Locate the cell with the specified text and output its [X, Y] center coordinate. 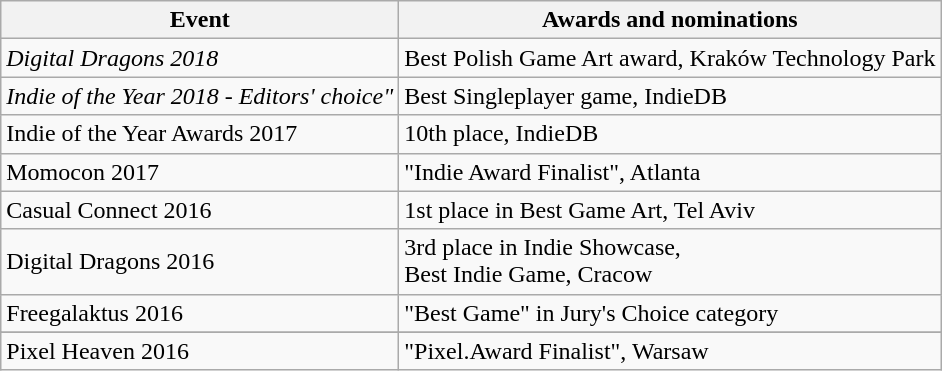
Pixel Heaven 2016 [200, 351]
Freegalaktus 2016 [200, 313]
3rd place in Indie Showcase,Best Indie Game, Cracow [670, 262]
"Indie Award Finalist", Atlanta [670, 172]
Best Polish Game Art award, Kraków Technology Park [670, 58]
Indie of the Year 2018 - Editors' choice" [200, 96]
Best Singleplayer game, IndieDB [670, 96]
Digital Dragons 2018 [200, 58]
Indie of the Year Awards 2017 [200, 134]
"Best Game" in Jury's Choice category [670, 313]
Casual Connect 2016 [200, 210]
Event [200, 20]
1st place in Best Game Art, Tel Aviv [670, 210]
Digital Dragons 2016 [200, 262]
Momocon 2017 [200, 172]
Awards and nominations [670, 20]
10th place, IndieDB [670, 134]
"Pixel.Award Finalist", Warsaw [670, 351]
